Determine the (x, y) coordinate at the center of the cell enclosing the given text.  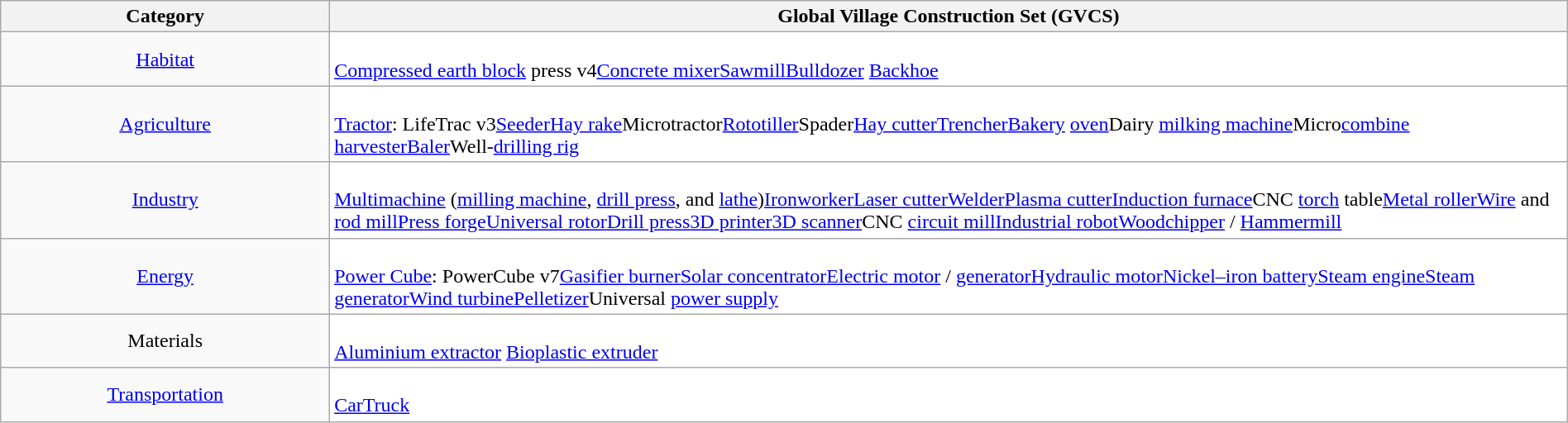
CarTruck (949, 395)
Industry (165, 200)
Aluminium extractor Bioplastic extruder (949, 340)
Category (165, 17)
Transportation (165, 395)
Materials (165, 340)
Energy (165, 276)
Agriculture (165, 124)
Habitat (165, 59)
Compressed earth block press v4Concrete mixerSawmillBulldozer Backhoe (949, 59)
Global Village Construction Set (GVCS) (949, 17)
